Return the (X, Y) coordinate for the center point of the cell that contains the specified text.  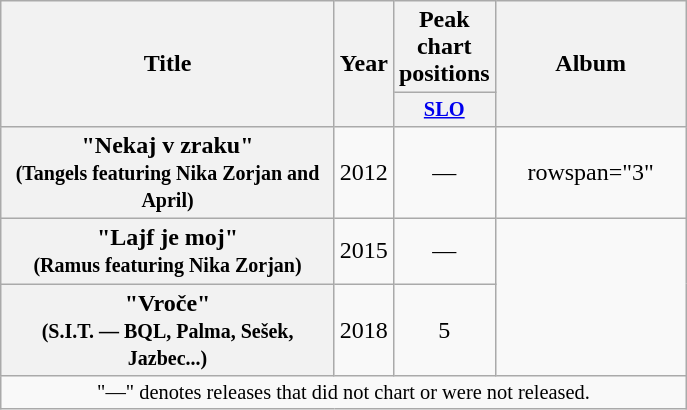
Year (364, 64)
"Nekaj v zraku"(Tangels featuring Nika Zorjan and April) (168, 172)
2018 (364, 330)
"Lajf je moj"(Ramus featuring Nika Zorjan) (168, 252)
rowspan="3" (590, 172)
"—" denotes releases that did not chart or were not released. (344, 393)
2012 (364, 172)
Album (590, 64)
Peak chart positions (444, 47)
"Vroče"(S.I.T. — BQL, Palma, Sešek, Jazbec...) (168, 330)
5 (444, 330)
Title (168, 64)
2015 (364, 252)
SLO (444, 110)
